Locate the cell with the specified text and output its (X, Y) center coordinate. 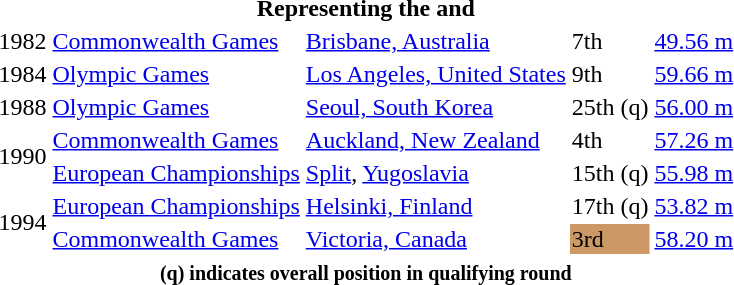
3rd (610, 239)
Seoul, South Korea (436, 107)
Auckland, New Zealand (436, 140)
15th (q) (610, 173)
9th (610, 74)
17th (q) (610, 206)
25th (q) (610, 107)
Split, Yugoslavia (436, 173)
Los Angeles, United States (436, 74)
4th (610, 140)
7th (610, 41)
Helsinki, Finland (436, 206)
Brisbane, Australia (436, 41)
Victoria, Canada (436, 239)
